Find where the given text appears and provide that cell's center as (X, Y) coordinate. 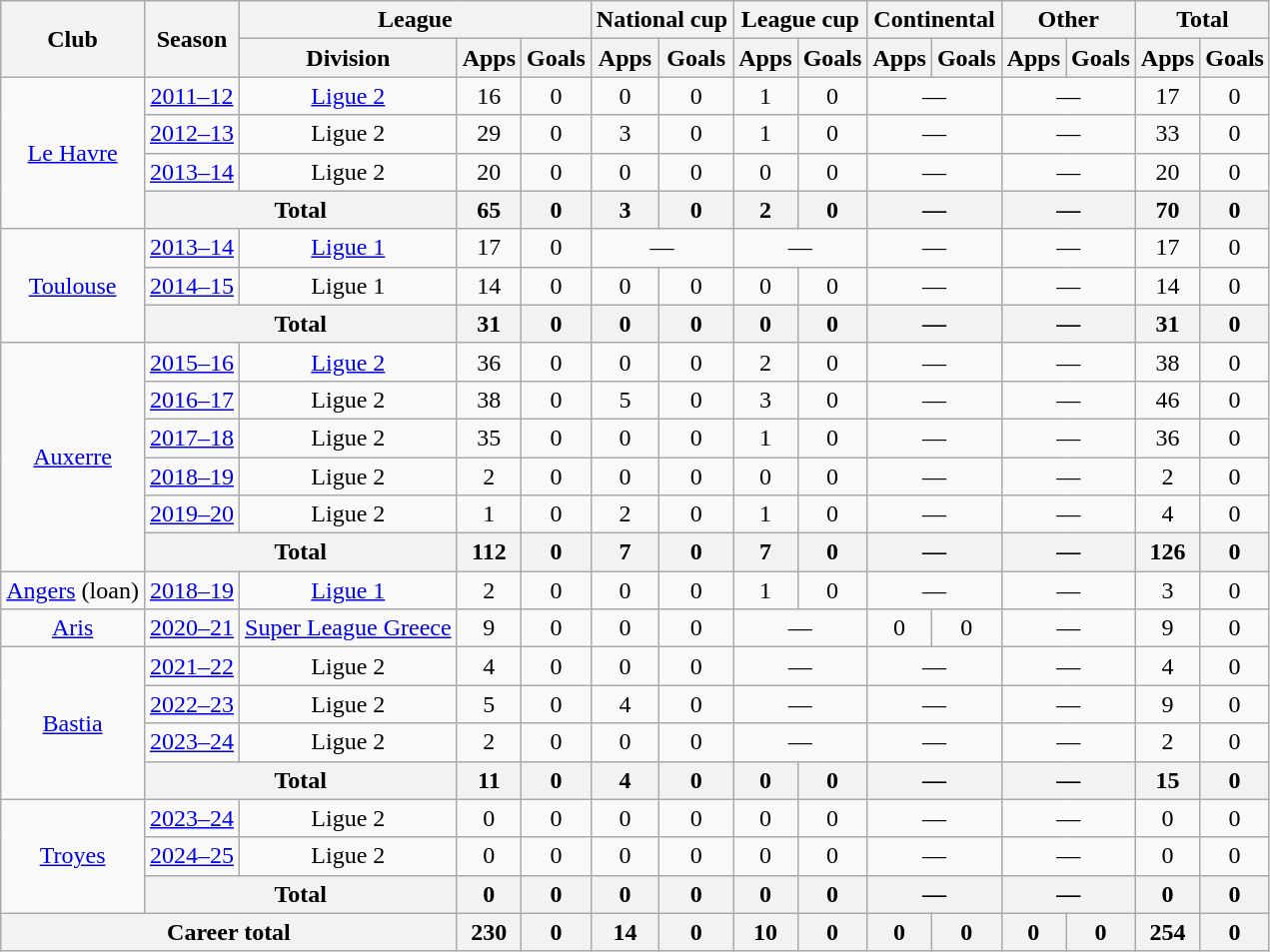
2015–16 (192, 362)
Career total (229, 932)
Continental (934, 20)
National cup (661, 20)
2022–23 (192, 704)
11 (489, 780)
Super League Greece (349, 628)
2017–18 (192, 438)
Bastia (73, 723)
Club (73, 39)
2016–17 (192, 400)
35 (489, 438)
2024–25 (192, 856)
Aris (73, 628)
29 (489, 134)
230 (489, 932)
Le Havre (73, 153)
2021–22 (192, 666)
Auxerre (73, 457)
16 (489, 96)
2011–12 (192, 96)
112 (489, 552)
Troyes (73, 856)
League cup (800, 20)
Angers (loan) (73, 590)
League (416, 20)
33 (1167, 134)
254 (1167, 932)
65 (489, 210)
46 (1167, 400)
15 (1167, 780)
Division (349, 58)
2012–13 (192, 134)
Other (1068, 20)
Toulouse (73, 286)
2014–15 (192, 286)
Season (192, 39)
70 (1167, 210)
2019–20 (192, 514)
126 (1167, 552)
2020–21 (192, 628)
10 (765, 932)
